Scan for the cell matching the given text and deliver its [X, Y] coordinate at center. 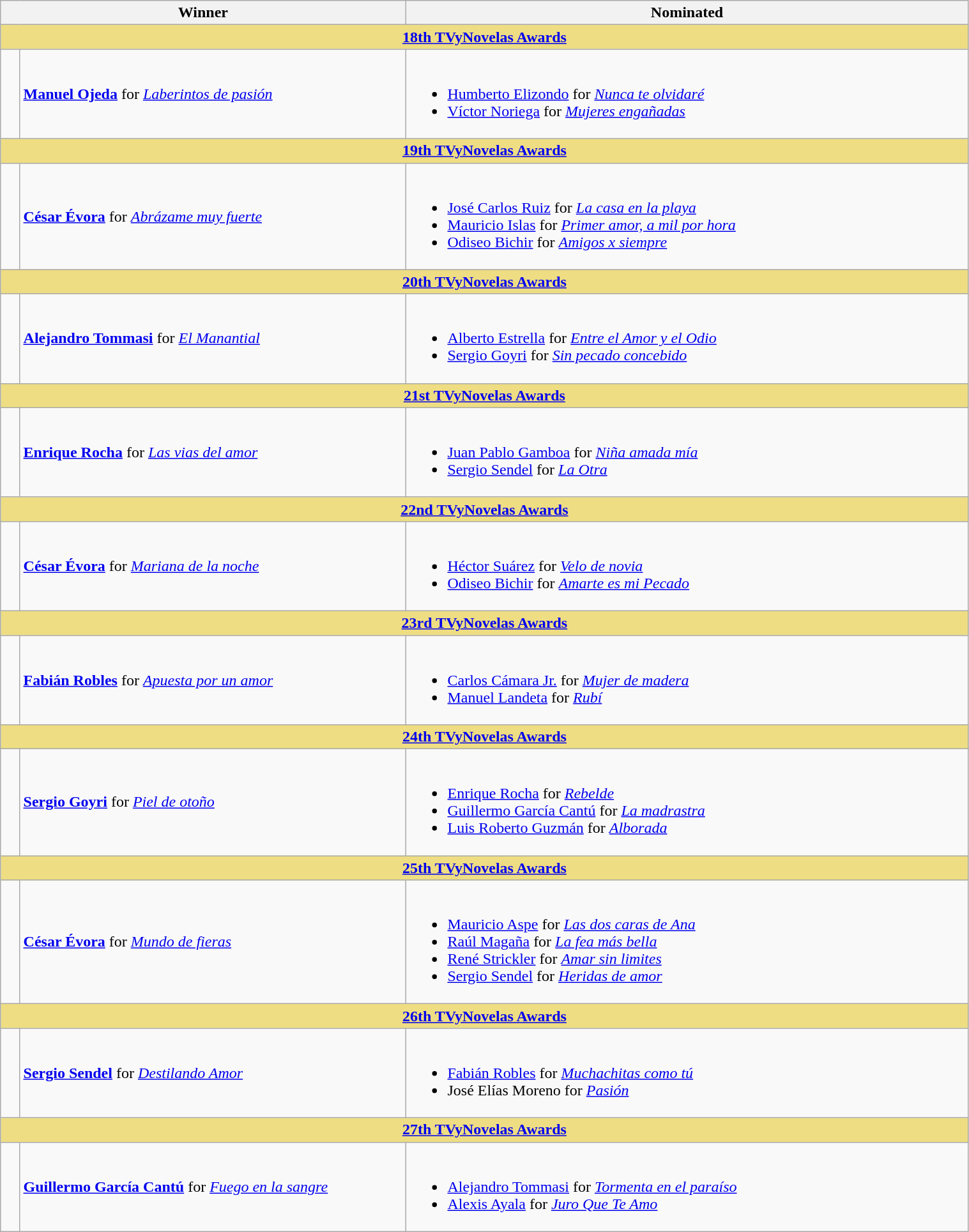
24th TVyNovelas Awards [484, 737]
27th TVyNovelas Awards [484, 1130]
Enrique Rocha for RebeldeGuillermo García Cantú for La madrastraLuis Roberto Guzmán for Alborada [687, 802]
Juan Pablo Gamboa for Niña amada míaSergio Sendel for La Otra [687, 452]
19th TVyNovelas Awards [484, 151]
23rd TVyNovelas Awards [484, 623]
21st TVyNovelas Awards [484, 395]
Winner [203, 13]
25th TVyNovelas Awards [484, 868]
Enrique Rocha for Las vias del amor [213, 452]
Nominated [687, 13]
Alejandro Tommasi for El Manantial [213, 338]
Mauricio Aspe for Las dos caras de AnaRaúl Magaña for La fea más bellaRené Strickler for Amar sin limitesSergio Sendel for Heridas de amor [687, 942]
Fabián Robles for Apuesta por un amor [213, 680]
26th TVyNovelas Awards [484, 1016]
César Évora for Mariana de la noche [213, 566]
Fabián Robles for Muchachitas como túJosé Elías Moreno for Pasión [687, 1073]
Alberto Estrella for Entre el Amor y el OdioSergio Goyri for Sin pecado concebido [687, 338]
Guillermo García Cantú for Fuego en la sangre [213, 1187]
20th TVyNovelas Awards [484, 282]
18th TVyNovelas Awards [484, 37]
Alejandro Tommasi for Tormenta en el paraísoAlexis Ayala for Juro Que Te Amo [687, 1187]
César Évora for Mundo de fieras [213, 942]
Sergio Sendel for Destilando Amor [213, 1073]
César Évora for Abrázame muy fuerte [213, 216]
Carlos Cámara Jr. for Mujer de maderaManuel Landeta for Rubí [687, 680]
Manuel Ojeda for Laberintos de pasión [213, 94]
Héctor Suárez for Velo de noviaOdiseo Bichir for Amarte es mi Pecado [687, 566]
22nd TVyNovelas Awards [484, 509]
Humberto Elizondo for Nunca te olvidaréVíctor Noriega for Mujeres engañadas [687, 94]
Sergio Goyri for Piel de otoño [213, 802]
José Carlos Ruiz for La casa en la playaMauricio Islas for Primer amor, a mil por horaOdiseo Bichir for Amigos x siempre [687, 216]
